Identify which cell holds the provided text, then report its (x, y) central coordinate. 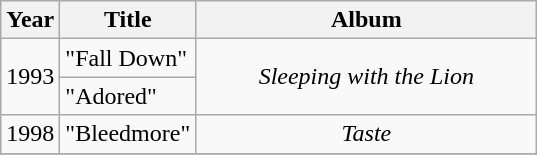
Taste (366, 134)
Album (366, 20)
"Bleedmore" (128, 134)
"Adored" (128, 96)
Year (30, 20)
Title (128, 20)
1998 (30, 134)
1993 (30, 77)
"Fall Down" (128, 58)
Sleeping with the Lion (366, 77)
